Provide the [X, Y] coordinate of the cell's center where the given text is located.  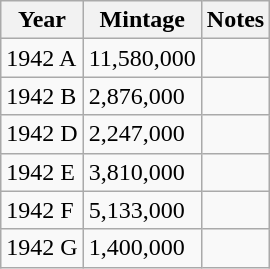
3,810,000 [142, 172]
1,400,000 [142, 248]
1942 E [42, 172]
2,876,000 [142, 96]
1942 F [42, 210]
1942 D [42, 134]
Mintage [142, 20]
Year [42, 20]
1942 A [42, 58]
1942 B [42, 96]
2,247,000 [142, 134]
5,133,000 [142, 210]
Notes [235, 20]
1942 G [42, 248]
11,580,000 [142, 58]
